Return the (X, Y) coordinate for the center point of the cell that contains the specified text.  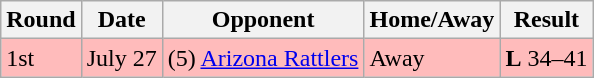
L 34–41 (546, 58)
(5) Arizona Rattlers (263, 58)
Opponent (263, 20)
Away (432, 58)
Result (546, 20)
Date (122, 20)
Home/Away (432, 20)
Round (41, 20)
1st (41, 58)
July 27 (122, 58)
